For the text-containing cell, return its midpoint in (X, Y) coordinate format. 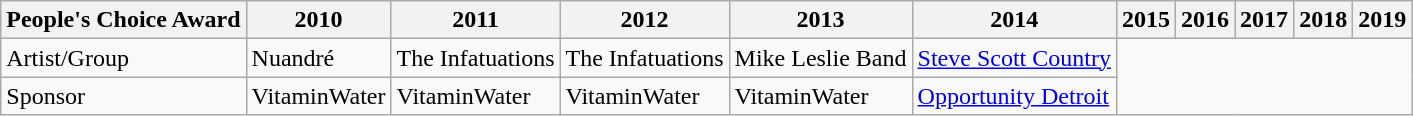
Nuandré (318, 58)
2012 (644, 20)
2016 (1206, 20)
2018 (1324, 20)
Steve Scott Country (1014, 58)
2011 (476, 20)
2017 (1264, 20)
People's Choice Award (124, 20)
2014 (1014, 20)
2013 (820, 20)
2019 (1382, 20)
Opportunity Detroit (1014, 96)
Artist/Group (124, 58)
Sponsor (124, 96)
2015 (1146, 20)
Mike Leslie Band (820, 58)
2010 (318, 20)
